Extract the (x, y) coordinate from the center of the cell holding the provided text.  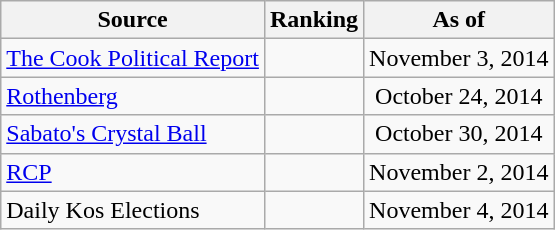
Sabato's Crystal Ball (133, 134)
November 3, 2014 (459, 58)
Source (133, 20)
November 2, 2014 (459, 172)
The Cook Political Report (133, 58)
As of (459, 20)
October 30, 2014 (459, 134)
RCP (133, 172)
November 4, 2014 (459, 210)
Daily Kos Elections (133, 210)
Rothenberg (133, 96)
Ranking (314, 20)
October 24, 2014 (459, 96)
